Detect which cell encompasses the target text, then output its (X, Y) center coordinate. 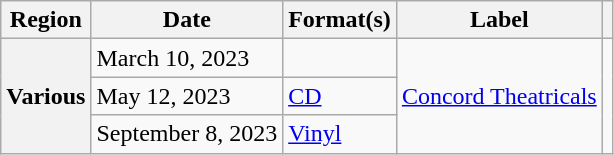
CD (340, 96)
March 10, 2023 (187, 58)
Date (187, 20)
Vinyl (340, 134)
Various (46, 96)
September 8, 2023 (187, 134)
May 12, 2023 (187, 96)
Format(s) (340, 20)
Concord Theatricals (499, 96)
Label (499, 20)
Region (46, 20)
